Search for the cell housing the specified text and yield its (X, Y) center coordinate. 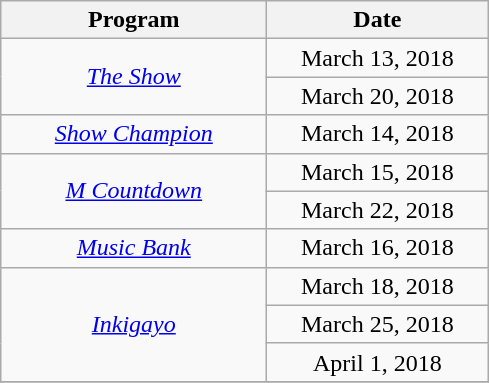
Program (134, 20)
March 22, 2018 (378, 210)
Inkigayo (134, 324)
M Countdown (134, 191)
April 1, 2018 (378, 362)
March 18, 2018 (378, 286)
Date (378, 20)
March 16, 2018 (378, 248)
March 15, 2018 (378, 172)
Show Champion (134, 134)
March 20, 2018 (378, 96)
Music Bank (134, 248)
March 14, 2018 (378, 134)
The Show (134, 77)
March 25, 2018 (378, 324)
March 13, 2018 (378, 58)
